Provide the (x, y) coordinate of the cell's center where the given text is located.  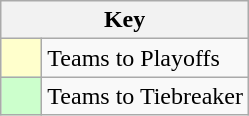
Teams to Playoffs (146, 58)
Teams to Tiebreaker (146, 96)
Key (125, 20)
